For the text-containing cell, return its midpoint in [x, y] coordinate format. 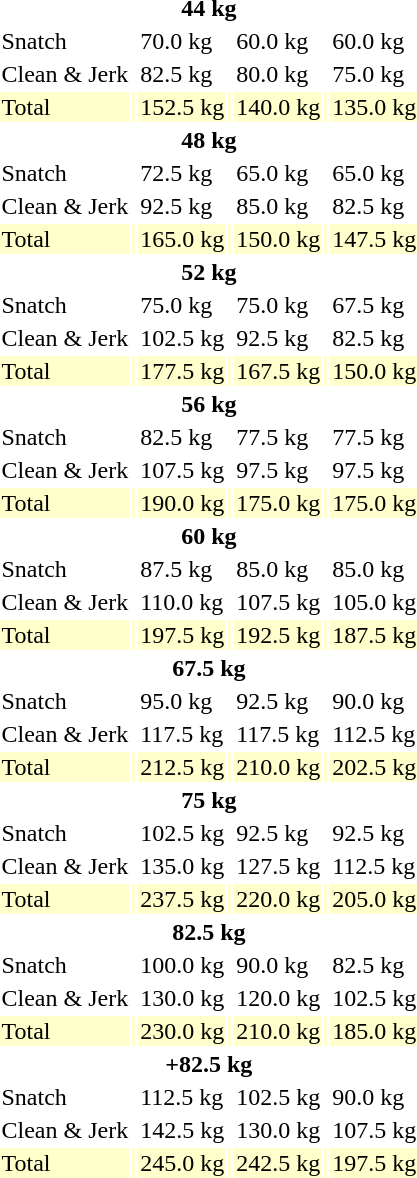
80.0 kg [278, 74]
135.0 kg [182, 866]
110.0 kg [182, 602]
142.5 kg [182, 1130]
152.5 kg [182, 107]
150.0 kg [278, 239]
245.0 kg [182, 1163]
60.0 kg [278, 41]
167.5 kg [278, 371]
192.5 kg [278, 635]
100.0 kg [182, 965]
65.0 kg [278, 173]
72.5 kg [182, 173]
112.5 kg [182, 1097]
197.5 kg [182, 635]
242.5 kg [278, 1163]
237.5 kg [182, 899]
127.5 kg [278, 866]
77.5 kg [278, 437]
190.0 kg [182, 503]
140.0 kg [278, 107]
70.0 kg [182, 41]
165.0 kg [182, 239]
90.0 kg [278, 965]
95.0 kg [182, 701]
97.5 kg [278, 470]
175.0 kg [278, 503]
87.5 kg [182, 569]
230.0 kg [182, 1031]
212.5 kg [182, 767]
120.0 kg [278, 998]
177.5 kg [182, 371]
220.0 kg [278, 899]
